Find where the given text appears and provide that cell's center as [X, Y] coordinate. 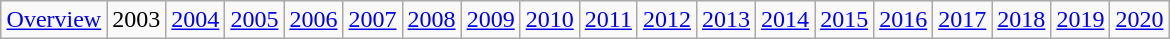
2006 [314, 20]
2009 [490, 20]
2011 [608, 20]
2003 [136, 20]
2004 [196, 20]
2008 [432, 20]
2012 [666, 20]
2005 [254, 20]
2016 [904, 20]
Overview [54, 20]
2010 [550, 20]
2015 [844, 20]
2014 [786, 20]
2007 [372, 20]
2020 [1140, 20]
2017 [962, 20]
2019 [1080, 20]
2013 [726, 20]
2018 [1022, 20]
